Capture the cell that displays the provided text and extract its (x, y) central coordinate. 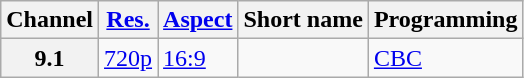
Short name (303, 20)
Programming (446, 20)
Channel (50, 20)
Res. (128, 20)
720p (128, 58)
Aspect (198, 20)
9.1 (50, 58)
CBC (446, 58)
16:9 (198, 58)
